Extract the (X, Y) coordinate from the center of the cell holding the provided text.  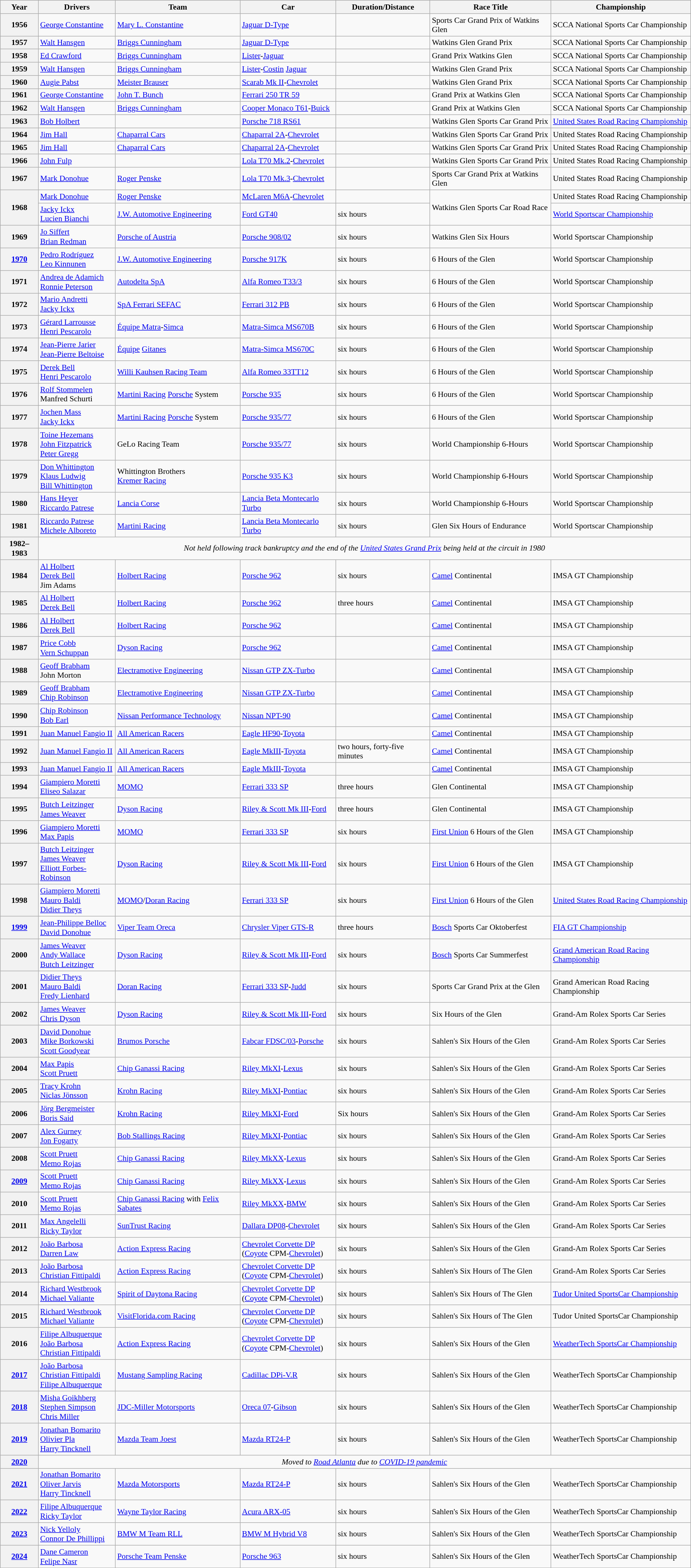
1974 (19, 349)
Autodelta SpA (178, 282)
1956 (19, 25)
Bosch Sports Car Oktoberfest (491, 928)
2000 (19, 955)
Équipe Matra-Simca (178, 327)
2018 (19, 1408)
Alex Gurney Jon Fogarty (77, 1136)
2001 (19, 987)
2004 (19, 1069)
2003 (19, 1041)
Cadillac DPi-V.R (288, 1375)
Watkins Glen Six Hours (491, 237)
1967 (19, 178)
Glen Six Hours of Endurance (491, 526)
Porsche 718 RS61 (288, 122)
Willi Kauhsen Racing Team (178, 372)
Mario Andretti Jacky Ickx (77, 304)
Acura ARX-05 (288, 1512)
Porsche 935 (288, 394)
Rolf Stommelen Manfred Schurti (77, 394)
Giampiero Moretti Mauro Baldi Didier Theys (77, 901)
Bob Holbert (77, 122)
Duration/Distance (383, 7)
James Weaver Chris Dyson (77, 1014)
Race Title (491, 7)
Alfa Romeo 33TT12 (288, 372)
Derek Bell Henri Pescarolo (77, 372)
Watkins Glen Sports Car Road Race (491, 208)
1997 (19, 864)
Ford GT40 (288, 214)
Filipe Albuquerque João Barbosa Christian Fittipaldi (77, 1344)
1965 (19, 148)
1998 (19, 901)
Augie Pabst (77, 82)
Porsche of Austria (178, 237)
1979 (19, 476)
2023 (19, 1534)
2012 (19, 1249)
Porsche 935 K3 (288, 476)
2006 (19, 1114)
James Weaver Andy Wallace Butch Leitzinger (77, 955)
Chip Robinson Bob Earl (77, 716)
John T. Bunch (178, 95)
Martini Racing (178, 526)
Car (288, 7)
Jochen Mass Jacky Ickx (77, 417)
Eagle HF90-Toyota (288, 733)
Giampiero Moretti Eliseo Salazar (77, 787)
1971 (19, 282)
Ferrari 250 TR 59 (288, 95)
Jonathan Bomarito Olivier Pla Harry Tincknell (77, 1439)
Gérard Larrousse Henri Pescarolo (77, 327)
McLaren M6A-Chevrolet (288, 196)
SunTrust Racing (178, 1226)
Porsche 908/02 (288, 237)
Don Whittington Klaus Ludwig Bill Whittington (77, 476)
David Donohue Mike Borkowski Scott Goodyear (77, 1041)
Jacky Ickx Lucien Bianchi (77, 214)
João Barbosa Darren Law (77, 1249)
Giampiero Moretti Max Papis (77, 832)
Mary L. Constantine (178, 25)
Porsche Team Penske (178, 1557)
Moved to Road Atlanta due to COVID-19 pandemic (364, 1462)
Lola T70 Mk.2-Chevrolet (288, 161)
2014 (19, 1293)
Butch Leitzinger James Weaver Elliott Forbes-Robinson (77, 864)
1982–1983 (19, 548)
1986 (19, 626)
2005 (19, 1091)
Six Hours of the Glen (491, 1014)
1966 (19, 161)
1991 (19, 733)
Jean-Philippe Belloc David Donohue (77, 928)
Geoff Brabham Chip Robinson (77, 693)
1968 (19, 208)
1973 (19, 327)
Alfa Romeo T33/3 (288, 282)
1963 (19, 122)
Lister-Costin Jaguar (288, 69)
Dane Cameron Felipe Nasr (77, 1557)
1992 (19, 751)
1989 (19, 693)
FIA GT Championship (621, 928)
Scarab Mk II-Chevrolet (288, 82)
Geoff Brabham John Morton (77, 671)
Filipe Albuquerque Ricky Taylor (77, 1512)
1985 (19, 603)
Nissan NPT-90 (288, 716)
Year (19, 7)
Mustang Sampling Racing (178, 1375)
Matra-Simca MS670B (288, 327)
1990 (19, 716)
Ferrari 312 PB (288, 304)
Championship (621, 7)
1961 (19, 95)
Lister-Jaguar (288, 56)
VisitFlorida.com Racing (178, 1316)
1980 (19, 503)
1996 (19, 832)
2015 (19, 1316)
Riley MkXI-Lexus (288, 1069)
Mazda Team Joest (178, 1439)
Fabcar FDSC/03-Porsche (288, 1041)
Al Holbert Derek Bell Jim Adams (77, 576)
Sports Car Grand Prix at Watkins Glen (491, 178)
Lola T70 Mk.3-Chevrolet (288, 178)
Didier Theys Mauro Baldi Fredy Lienhard (77, 987)
1970 (19, 259)
BMW M Hybrid V8 (288, 1534)
1995 (19, 809)
Drivers (77, 7)
Six hours (383, 1114)
1960 (19, 82)
Max Angelelli Ricky Taylor (77, 1226)
1993 (19, 769)
1958 (19, 56)
Jean-Pierre Jarier Jean-Pierre Beltoise (77, 349)
1984 (19, 576)
two hours, forty-five minutes (383, 751)
Jonathan Bomarito Oliver Jarvis Harry Tincknell (77, 1484)
John Fulp (77, 161)
1994 (19, 787)
2022 (19, 1512)
Meister Brauser (178, 82)
1978 (19, 444)
Mazda Motorsports (178, 1484)
Chrysler Viper GTS-R (288, 928)
Team (178, 7)
Grand Prix Watkins Glen (491, 56)
Porsche 917K (288, 259)
Viper Team Oreca (178, 928)
1999 (19, 928)
2008 (19, 1159)
Bob Stallings Racing (178, 1136)
2016 (19, 1344)
2011 (19, 1226)
1988 (19, 671)
Oreca 07-Gibson (288, 1408)
Nick Yelloly Connor De Phillippi (77, 1534)
1957 (19, 43)
Jo Siffert Brian Redman (77, 237)
Pedro Rodríguez Leo Kinnunen (77, 259)
João Barbosa Christian Fittipaldi (77, 1271)
Andrea de Adamich Ronnie Peterson (77, 282)
2024 (19, 1557)
1969 (19, 237)
Brumos Porsche (178, 1041)
Ed Crawford (77, 56)
2002 (19, 1014)
JDC-Miller Motorsports (178, 1408)
Price Cobb Vern Schuppan (77, 648)
Not held following track bankruptcy and the end of the United States Grand Prix being held at the circuit in 1980 (364, 548)
Riccardo Patrese Michele Alboreto (77, 526)
1977 (19, 417)
Équipe Gitanes (178, 349)
Nissan Performance Technology (178, 716)
1976 (19, 394)
1975 (19, 372)
Hans Heyer Riccardo Patrese (77, 503)
1964 (19, 135)
Butch Leitzinger James Weaver (77, 809)
Bosch Sports Car Summerfest (491, 955)
Misha Goikhberg Stephen Simpson Chris Miller (77, 1408)
Wayne Taylor Racing (178, 1512)
1987 (19, 648)
2019 (19, 1439)
GeLo Racing Team (178, 444)
2010 (19, 1204)
Whittington Brothers Kremer Racing (178, 476)
Jörg Bergmeister Boris Said (77, 1114)
Matra-Simca MS670C (288, 349)
2007 (19, 1136)
2009 (19, 1181)
Porsche 963 (288, 1557)
1959 (19, 69)
Tracy Krohn Niclas Jönsson (77, 1091)
João Barbosa Christian Fittipaldi Filipe Albuquerque (77, 1375)
2017 (19, 1375)
BMW M Team RLL (178, 1534)
Doran Racing (178, 987)
1972 (19, 304)
1981 (19, 526)
Chip Ganassi Racing with Felix Sabates (178, 1204)
Riley MkXX-BMW (288, 1204)
1962 (19, 108)
Sports Car Grand Prix at the Glen (491, 987)
Dallara DP08-Chevrolet (288, 1226)
MOMO/Doran Racing (178, 901)
Lancia Corse (178, 503)
2021 (19, 1484)
Sports Car Grand Prix of Watkins Glen (491, 25)
SpA Ferrari SEFAC (178, 304)
2013 (19, 1271)
Toine Hezemans John Fitzpatrick Peter Gregg (77, 444)
Cooper Monaco T61-Buick (288, 108)
Ferrari 333 SP-Judd (288, 987)
Max Papis Scott Pruett (77, 1069)
Riley MkXI-Ford (288, 1114)
2020 (19, 1462)
Spirit of Daytona Racing (178, 1293)
